Locate the cell with the specified text and output its [x, y] center coordinate. 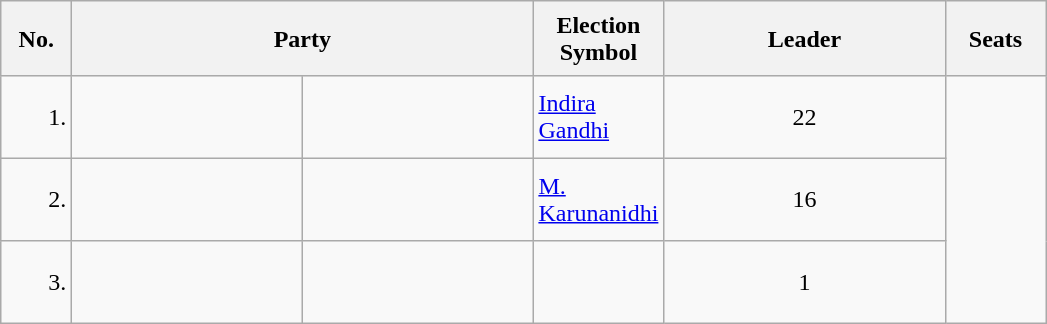
2. [36, 199]
Party [302, 38]
Seats [996, 38]
Indira Gandhi [598, 117]
22 [804, 117]
1. [36, 117]
Leader [804, 38]
3. [36, 282]
No. [36, 38]
Election Symbol [598, 38]
M. Karunanidhi [598, 199]
1 [804, 282]
16 [804, 199]
